Return (X, Y) of the center of cell containing provided text 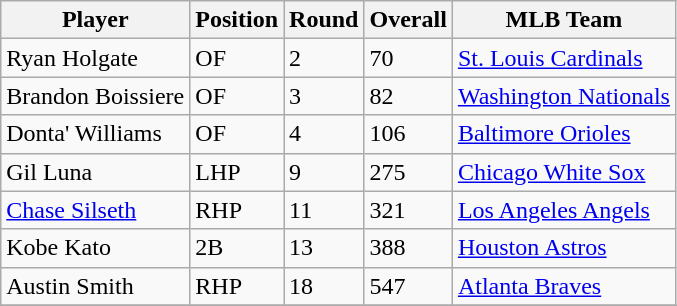
Ryan Holgate (96, 58)
Chicago White Sox (564, 172)
St. Louis Cardinals (564, 58)
Round (324, 20)
MLB Team (564, 20)
2 (324, 58)
11 (324, 210)
Houston Astros (564, 248)
2B (237, 248)
Brandon Boissiere (96, 96)
547 (408, 286)
70 (408, 58)
Washington Nationals (564, 96)
Donta' Williams (96, 134)
Position (237, 20)
Austin Smith (96, 286)
Baltimore Orioles (564, 134)
LHP (237, 172)
321 (408, 210)
Los Angeles Angels (564, 210)
388 (408, 248)
Chase Silseth (96, 210)
13 (324, 248)
106 (408, 134)
4 (324, 134)
275 (408, 172)
18 (324, 286)
Gil Luna (96, 172)
Kobe Kato (96, 248)
Overall (408, 20)
82 (408, 96)
3 (324, 96)
Player (96, 20)
9 (324, 172)
Atlanta Braves (564, 286)
